Locate the cell with the specified text and output its (x, y) center coordinate. 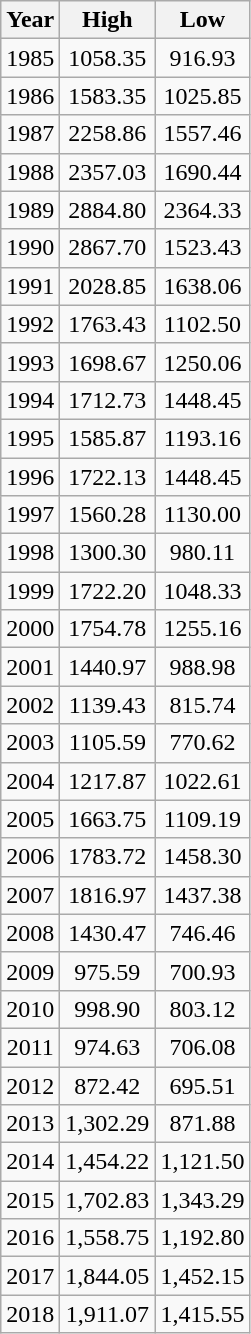
1763.43 (108, 324)
1,702.83 (108, 1200)
1783.72 (108, 857)
1698.67 (108, 362)
1991 (30, 286)
1,343.29 (202, 1200)
2015 (30, 1200)
1560.28 (108, 515)
1557.46 (202, 134)
1458.30 (202, 857)
975.59 (108, 971)
803.12 (202, 1009)
1992 (30, 324)
1,452.15 (202, 1276)
1988 (30, 172)
1,415.55 (202, 1314)
1300.30 (108, 553)
1048.33 (202, 591)
2002 (30, 705)
1995 (30, 438)
1,911.07 (108, 1314)
1990 (30, 248)
1994 (30, 400)
High (108, 20)
1,192.80 (202, 1238)
2364.33 (202, 210)
1,302.29 (108, 1124)
2006 (30, 857)
1585.87 (108, 438)
2258.86 (108, 134)
1,121.50 (202, 1162)
1663.75 (108, 819)
2017 (30, 1276)
1437.38 (202, 895)
2005 (30, 819)
Year (30, 20)
1638.06 (202, 286)
1105.59 (108, 743)
1996 (30, 477)
2028.85 (108, 286)
1816.97 (108, 895)
770.62 (202, 743)
1022.61 (202, 781)
1987 (30, 134)
1440.97 (108, 667)
2003 (30, 743)
1722.20 (108, 591)
2009 (30, 971)
2013 (30, 1124)
700.93 (202, 971)
1,454.22 (108, 1162)
1139.43 (108, 705)
1986 (30, 96)
998.90 (108, 1009)
2867.70 (108, 248)
815.74 (202, 705)
1997 (30, 515)
2357.03 (108, 172)
746.46 (202, 933)
2014 (30, 1162)
1999 (30, 591)
980.11 (202, 553)
1058.35 (108, 58)
1,844.05 (108, 1276)
1217.87 (108, 781)
1193.16 (202, 438)
2008 (30, 933)
1583.35 (108, 96)
1993 (30, 362)
1430.47 (108, 933)
2004 (30, 781)
1109.19 (202, 819)
974.63 (108, 1047)
706.08 (202, 1047)
1102.50 (202, 324)
1998 (30, 553)
1255.16 (202, 629)
2884.80 (108, 210)
872.42 (108, 1085)
1754.78 (108, 629)
1985 (30, 58)
695.51 (202, 1085)
2016 (30, 1238)
1523.43 (202, 248)
988.98 (202, 667)
2000 (30, 629)
1712.73 (108, 400)
1250.06 (202, 362)
1722.13 (108, 477)
2007 (30, 895)
871.88 (202, 1124)
2018 (30, 1314)
1025.85 (202, 96)
916.93 (202, 58)
1,558.75 (108, 1238)
1130.00 (202, 515)
2010 (30, 1009)
Low (202, 20)
2012 (30, 1085)
1690.44 (202, 172)
2001 (30, 667)
1989 (30, 210)
2011 (30, 1047)
